From the cell containing the given text, extract its center point as (x, y) coordinate. 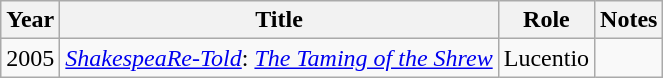
Role (546, 20)
Lucentio (546, 58)
Notes (629, 20)
Year (30, 20)
Title (279, 20)
2005 (30, 58)
ShakespeaRe-Told: The Taming of the Shrew (279, 58)
